Identify which cell holds the provided text, then report its [X, Y] central coordinate. 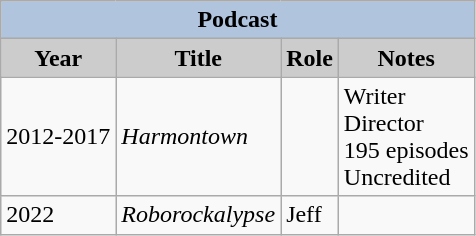
Year [58, 58]
Roborockalypse [198, 215]
Writer Director 195 episodes Uncredited [406, 136]
Notes [406, 58]
Podcast [238, 20]
Title [198, 58]
Role [310, 58]
Jeff [310, 215]
2022 [58, 215]
2012-2017 [58, 136]
Harmontown [198, 136]
